For the text-containing cell, return its midpoint in (x, y) coordinate format. 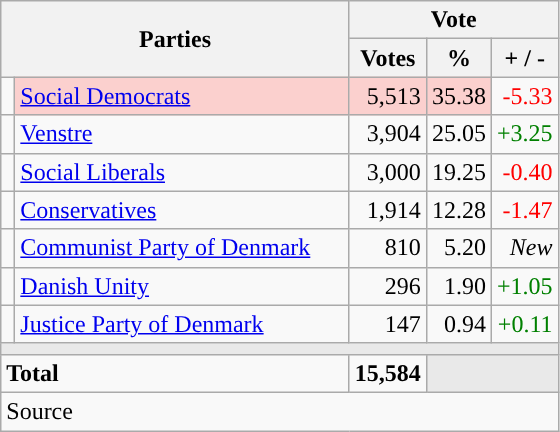
Parties (176, 39)
147 (388, 324)
Social Democrats (182, 96)
15,584 (388, 373)
19.25 (458, 172)
Social Liberals (182, 172)
Communist Party of Denmark (182, 248)
25.05 (458, 134)
296 (388, 286)
5.20 (458, 248)
5,513 (388, 96)
810 (388, 248)
-0.40 (524, 172)
Conservatives (182, 210)
Venstre (182, 134)
+ / - (524, 58)
0.94 (458, 324)
3,904 (388, 134)
% (458, 58)
+1.05 (524, 286)
Justice Party of Denmark (182, 324)
Source (280, 411)
Total (176, 373)
35.38 (458, 96)
Votes (388, 58)
12.28 (458, 210)
1,914 (388, 210)
+0.11 (524, 324)
New (524, 248)
-1.47 (524, 210)
3,000 (388, 172)
+3.25 (524, 134)
1.90 (458, 286)
Vote (454, 20)
-5.33 (524, 96)
Danish Unity (182, 286)
